Return [x, y] of the center of cell containing provided text 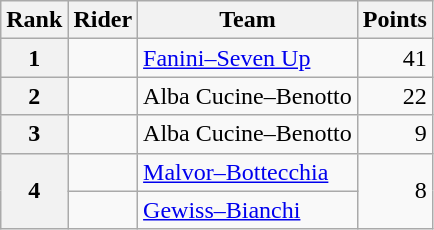
9 [394, 134]
41 [394, 58]
22 [394, 96]
Fanini–Seven Up [248, 58]
Rider [103, 20]
Team [248, 20]
3 [34, 134]
1 [34, 58]
8 [394, 191]
2 [34, 96]
Malvor–Bottecchia [248, 172]
Points [394, 20]
Gewiss–Bianchi [248, 210]
Rank [34, 20]
4 [34, 191]
